Extract the [x, y] coordinate from the center of the cell holding the provided text.  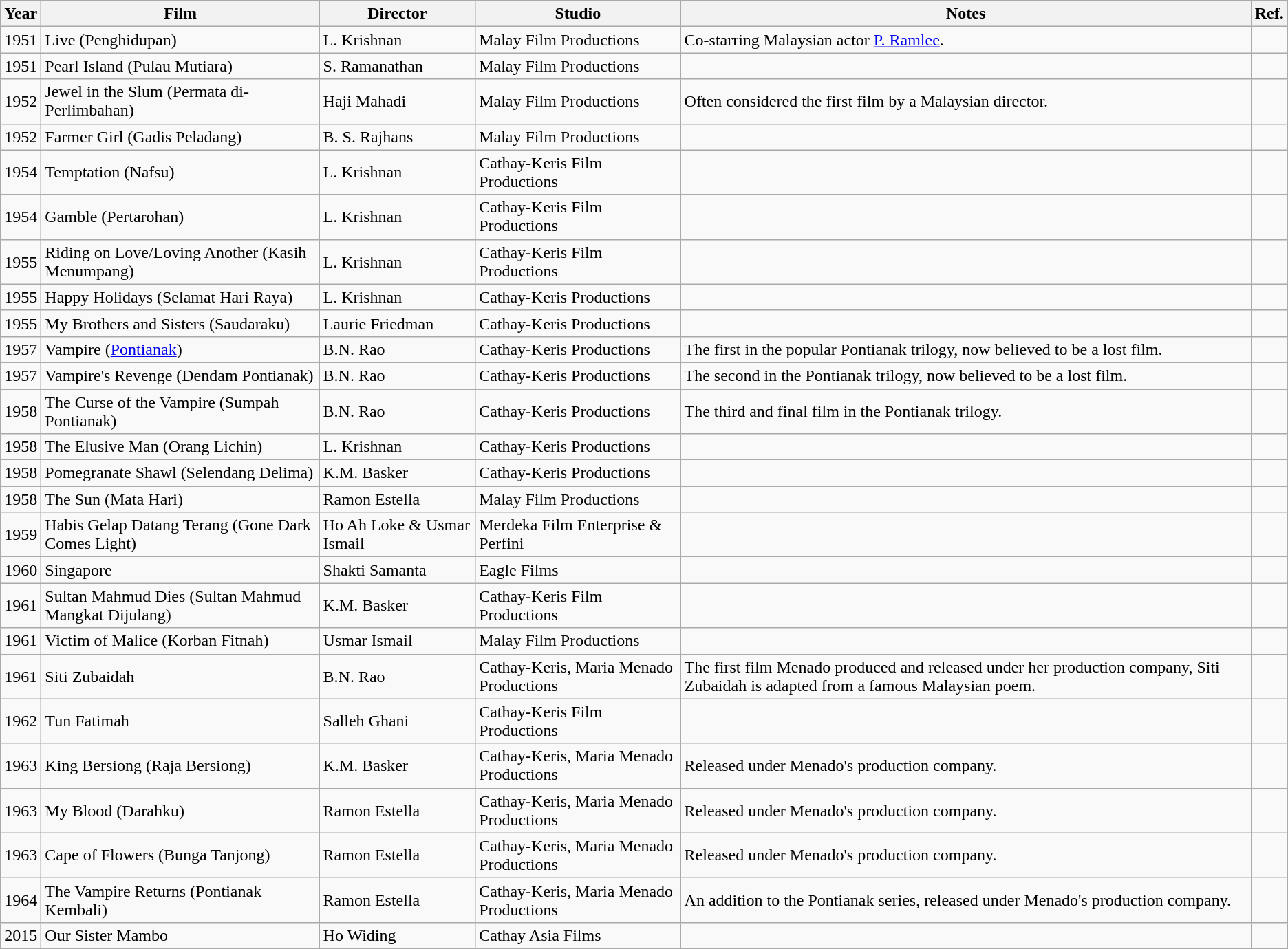
1964 [21, 899]
Eagle Films [578, 570]
Ho Widing [398, 935]
Laurie Friedman [398, 323]
Singapore [180, 570]
The Curse of the Vampire (Sumpah Pontianak) [180, 411]
1959 [21, 535]
Ho Ah Loke & Usmar Ismail [398, 535]
Notes [966, 14]
Salleh Ghani [398, 721]
Riding on Love/Loving Another (Kasih Menumpang) [180, 261]
The first film Menado produced and released under her production company, Siti Zubaidah is adapted from a famous Malaysian poem. [966, 677]
The first in the popular Pontianak trilogy, now believed to be a lost film. [966, 349]
Habis Gelap Datang Terang (Gone Dark Comes Light) [180, 535]
S. Ramanathan [398, 66]
Jewel in the Slum (Permata di-Perlimbahan) [180, 102]
Shakti Samanta [398, 570]
Victim of Malice (Korban Fitnah) [180, 641]
Film [180, 14]
Studio [578, 14]
Farmer Girl (Gadis Peladang) [180, 137]
Happy Holidays (Selamat Hari Raya) [180, 297]
B. S. Rajhans [398, 137]
Gamble (Pertarohan) [180, 217]
Siti Zubaidah [180, 677]
The Sun (Mata Hari) [180, 499]
Co-starring Malaysian actor P. Ramlee. [966, 40]
1962 [21, 721]
Vampire (Pontianak) [180, 349]
Our Sister Mambo [180, 935]
Haji Mahadi [398, 102]
The Elusive Man (Orang Lichin) [180, 447]
Pomegranate Shawl (Selendang Delima) [180, 473]
Live (Penghidupan) [180, 40]
2015 [21, 935]
The Vampire Returns (Pontianak Kembali) [180, 899]
Director [398, 14]
King Bersiong (Raja Bersiong) [180, 766]
1960 [21, 570]
Year [21, 14]
Cape of Flowers (Bunga Tanjong) [180, 855]
Ref. [1269, 14]
Pearl Island (Pulau Mutiara) [180, 66]
The third and final film in the Pontianak trilogy. [966, 411]
Temptation (Nafsu) [180, 172]
Often considered the first film by a Malaysian director. [966, 102]
Vampire's Revenge (Dendam Pontianak) [180, 375]
Tun Fatimah [180, 721]
Sultan Mahmud Dies (Sultan Mahmud Mangkat Dijulang) [180, 605]
The second in the Pontianak trilogy, now believed to be a lost film. [966, 375]
My Blood (Darahku) [180, 810]
Merdeka Film Enterprise & Perfini [578, 535]
Usmar Ismail [398, 641]
My Brothers and Sisters (Saudaraku) [180, 323]
An addition to the Pontianak series, released under Menado's production company. [966, 899]
Cathay Asia Films [578, 935]
